Provide the (X, Y) coordinate of the cell's center where the given text is located.  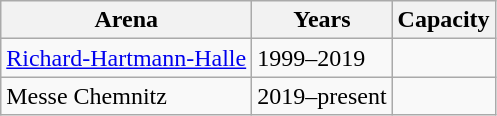
Capacity (444, 20)
2019–present (322, 96)
Arena (126, 20)
Years (322, 20)
Messe Chemnitz (126, 96)
Richard-Hartmann-Halle (126, 58)
1999–2019 (322, 58)
